Identify which cell holds the provided text, then report its (x, y) central coordinate. 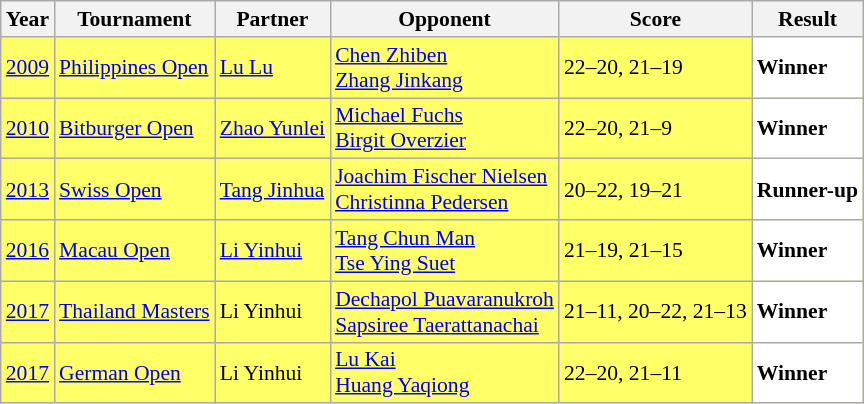
Runner-up (808, 190)
Michael Fuchs Birgit Overzier (444, 128)
Score (656, 19)
Partner (272, 19)
Swiss Open (134, 190)
Opponent (444, 19)
Dechapol Puavaranukroh Sapsiree Taerattanachai (444, 312)
21–19, 21–15 (656, 250)
Lu Kai Huang Yaqiong (444, 372)
Year (28, 19)
Zhao Yunlei (272, 128)
Chen Zhiben Zhang Jinkang (444, 68)
2016 (28, 250)
Macau Open (134, 250)
Lu Lu (272, 68)
Tang Chun Man Tse Ying Suet (444, 250)
2010 (28, 128)
22–20, 21–9 (656, 128)
Bitburger Open (134, 128)
Thailand Masters (134, 312)
Tang Jinhua (272, 190)
22–20, 21–11 (656, 372)
20–22, 19–21 (656, 190)
2013 (28, 190)
22–20, 21–19 (656, 68)
Tournament (134, 19)
21–11, 20–22, 21–13 (656, 312)
Joachim Fischer Nielsen Christinna Pedersen (444, 190)
2009 (28, 68)
Result (808, 19)
German Open (134, 372)
Philippines Open (134, 68)
